Find where the given text appears and provide that cell's center as (X, Y) coordinate. 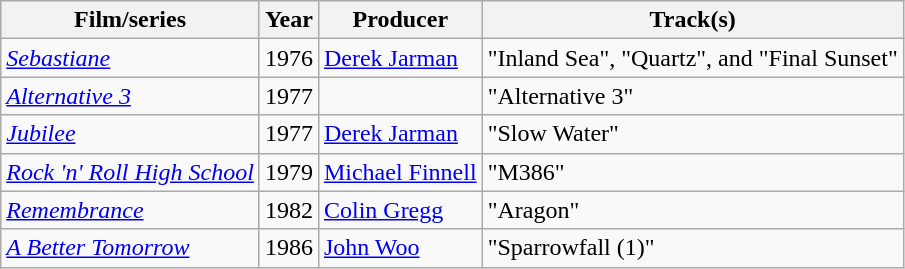
Film/series (130, 20)
"M386" (692, 172)
"Aragon" (692, 210)
1982 (288, 210)
1986 (288, 248)
"Alternative 3" (692, 96)
Rock 'n' Roll High School (130, 172)
Year (288, 20)
1979 (288, 172)
Jubilee (130, 134)
"Inland Sea", "Quartz", and "Final Sunset" (692, 58)
Alternative 3 (130, 96)
1976 (288, 58)
"Sparrowfall (1)" (692, 248)
Track(s) (692, 20)
A Better Tomorrow (130, 248)
John Woo (400, 248)
Remembrance (130, 210)
Michael Finnell (400, 172)
Colin Gregg (400, 210)
Producer (400, 20)
"Slow Water" (692, 134)
Sebastiane (130, 58)
